Detect which cell encompasses the target text, then output its [X, Y] center coordinate. 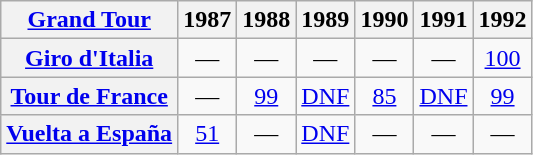
Vuelta a España [90, 134]
85 [384, 96]
1990 [384, 20]
1989 [326, 20]
1992 [502, 20]
1991 [444, 20]
100 [502, 58]
1988 [266, 20]
Tour de France [90, 96]
51 [208, 134]
Giro d'Italia [90, 58]
Grand Tour [90, 20]
1987 [208, 20]
